Determine the [X, Y] coordinate at the center of the cell enclosing the given text.  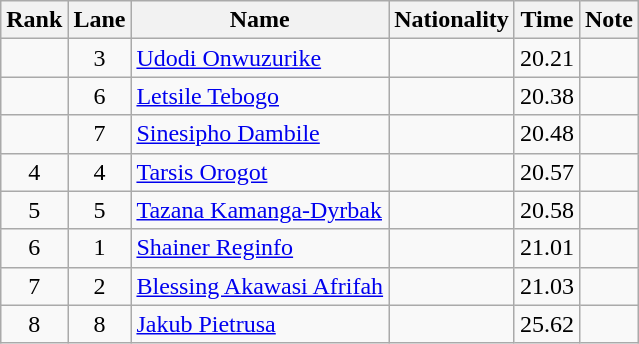
Udodi Onwuzurike [260, 58]
Tarsis Orogot [260, 172]
Time [546, 20]
Lane [100, 20]
Tazana Kamanga-Dyrbak [260, 210]
1 [100, 248]
20.57 [546, 172]
Name [260, 20]
Blessing Akawasi Afrifah [260, 286]
20.48 [546, 134]
Jakub Pietrusa [260, 324]
25.62 [546, 324]
Nationality [452, 20]
Rank [34, 20]
Letsile Tebogo [260, 96]
21.01 [546, 248]
Shainer Reginfo [260, 248]
Note [608, 20]
Sinesipho Dambile [260, 134]
20.58 [546, 210]
21.03 [546, 286]
3 [100, 58]
20.21 [546, 58]
20.38 [546, 96]
2 [100, 286]
